Return [x, y] of the center of cell containing provided text 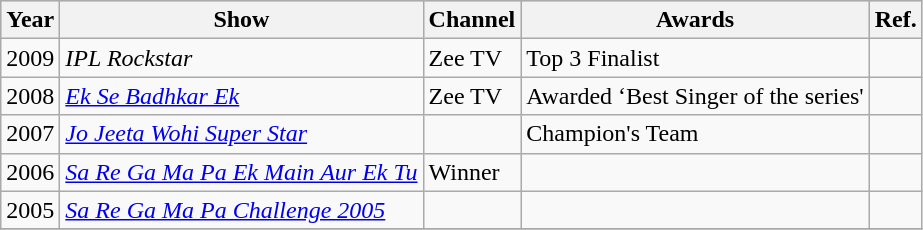
IPL Rockstar [242, 58]
Ref. [896, 20]
Winner [472, 172]
Awards [695, 20]
2008 [30, 96]
Sa Re Ga Ma Pa Challenge 2005 [242, 210]
Year [30, 20]
Ek Se Badhkar Ek [242, 96]
2009 [30, 58]
2006 [30, 172]
Awarded ‘Best Singer of the series' [695, 96]
Show [242, 20]
Sa Re Ga Ma Pa Ek Main Aur Ek Tu [242, 172]
Top 3 Finalist [695, 58]
Champion's Team [695, 134]
2005 [30, 210]
2007 [30, 134]
Channel [472, 20]
Jo Jeeta Wohi Super Star [242, 134]
